Pinpoint the cell where the given text exists, returning its [x, y] midpoint coordinate. 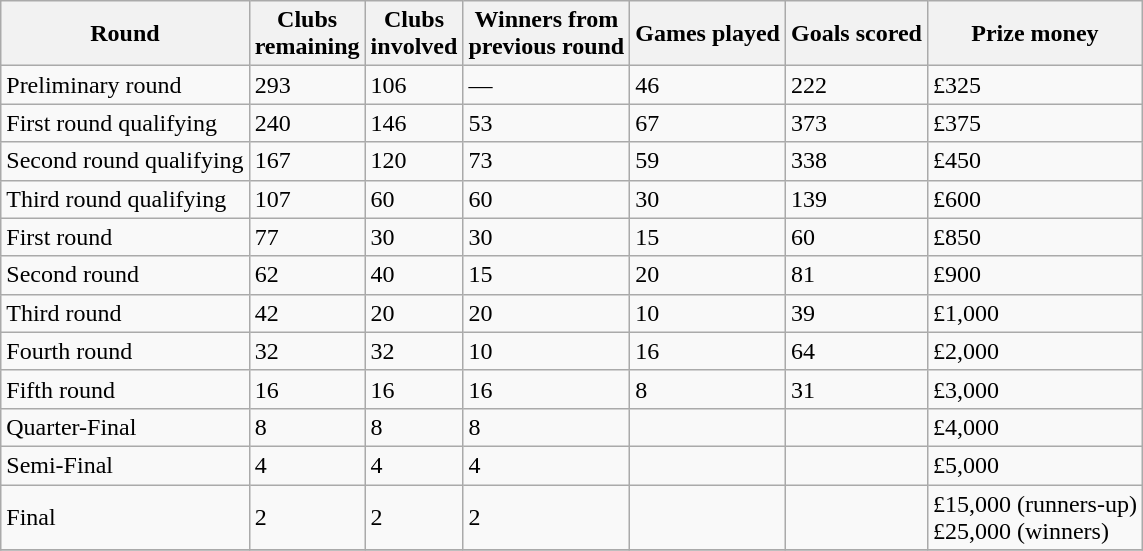
Prize money [1034, 34]
77 [307, 237]
Games played [708, 34]
Quarter-Final [125, 427]
62 [307, 275]
107 [307, 199]
40 [414, 275]
Clubsremaining [307, 34]
Winners fromprevious round [546, 34]
Preliminary round [125, 85]
42 [307, 313]
Fourth round [125, 351]
53 [546, 123]
£600 [1034, 199]
139 [856, 199]
First round qualifying [125, 123]
240 [307, 123]
Goals scored [856, 34]
First round [125, 237]
— [546, 85]
338 [856, 161]
Clubsinvolved [414, 34]
£325 [1034, 85]
£15,000 (runners-up)£25,000 (winners) [1034, 516]
120 [414, 161]
46 [708, 85]
£4,000 [1034, 427]
Final [125, 516]
Second round qualifying [125, 161]
£850 [1034, 237]
£900 [1034, 275]
Fifth round [125, 389]
£3,000 [1034, 389]
£450 [1034, 161]
146 [414, 123]
73 [546, 161]
293 [307, 85]
Third round [125, 313]
106 [414, 85]
167 [307, 161]
£5,000 [1034, 465]
£375 [1034, 123]
373 [856, 123]
59 [708, 161]
31 [856, 389]
222 [856, 85]
64 [856, 351]
67 [708, 123]
Second round [125, 275]
Third round qualifying [125, 199]
Round [125, 34]
£1,000 [1034, 313]
£2,000 [1034, 351]
81 [856, 275]
Semi-Final [125, 465]
39 [856, 313]
